Search for the cell housing the specified text and yield its [x, y] center coordinate. 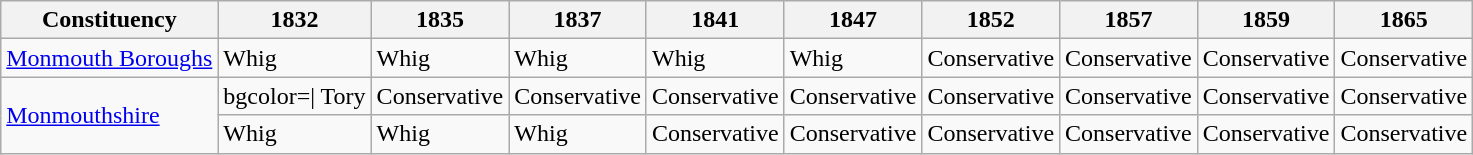
bgcolor=| Tory [294, 96]
1852 [991, 20]
1841 [715, 20]
1865 [1404, 20]
1837 [578, 20]
1835 [440, 20]
Monmouth Boroughs [110, 58]
Monmouthshire [110, 115]
Constituency [110, 20]
1857 [1129, 20]
1859 [1266, 20]
1832 [294, 20]
1847 [853, 20]
